Find where the given text appears and provide that cell's center as [x, y] coordinate. 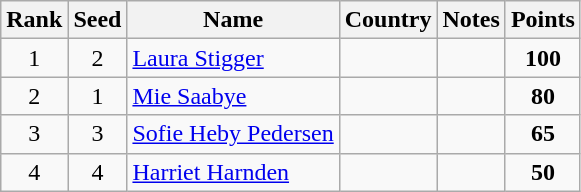
Notes [471, 20]
Sofie Heby Pedersen [233, 134]
Rank [34, 20]
Country [388, 20]
80 [542, 96]
Mie Saabye [233, 96]
Seed [98, 20]
Name [233, 20]
Harriet Harnden [233, 172]
Laura Stigger [233, 58]
Points [542, 20]
50 [542, 172]
65 [542, 134]
100 [542, 58]
